Provide the (x, y) coordinate of the cell's center where the given text is located.  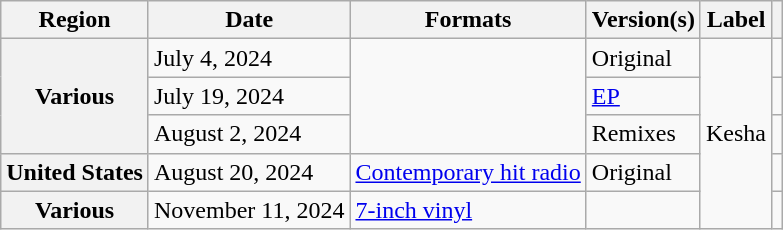
Remixes (643, 134)
November 11, 2024 (248, 210)
July 19, 2024 (248, 96)
August 2, 2024 (248, 134)
Date (248, 20)
July 4, 2024 (248, 58)
7-inch vinyl (468, 210)
August 20, 2024 (248, 172)
Contemporary hit radio (468, 172)
EP (643, 96)
Kesha (736, 134)
United States (75, 172)
Region (75, 20)
Label (736, 20)
Formats (468, 20)
Version(s) (643, 20)
